Identify which cell holds the provided text, then report its [X, Y] central coordinate. 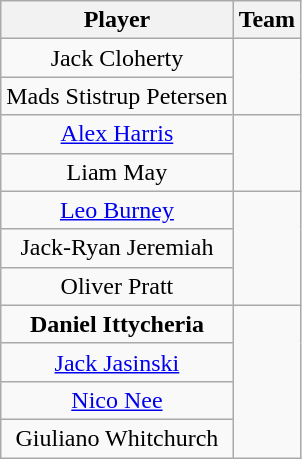
Giuliano Whitchurch [117, 438]
Player [117, 20]
Jack-Ryan Jeremiah [117, 248]
Liam May [117, 172]
Daniel Ittycheria [117, 324]
Leo Burney [117, 210]
Jack Cloherty [117, 58]
Team [267, 20]
Mads Stistrup Petersen [117, 96]
Nico Nee [117, 400]
Jack Jasinski [117, 362]
Oliver Pratt [117, 286]
Alex Harris [117, 134]
